Locate the cell with the specified text and output its (x, y) center coordinate. 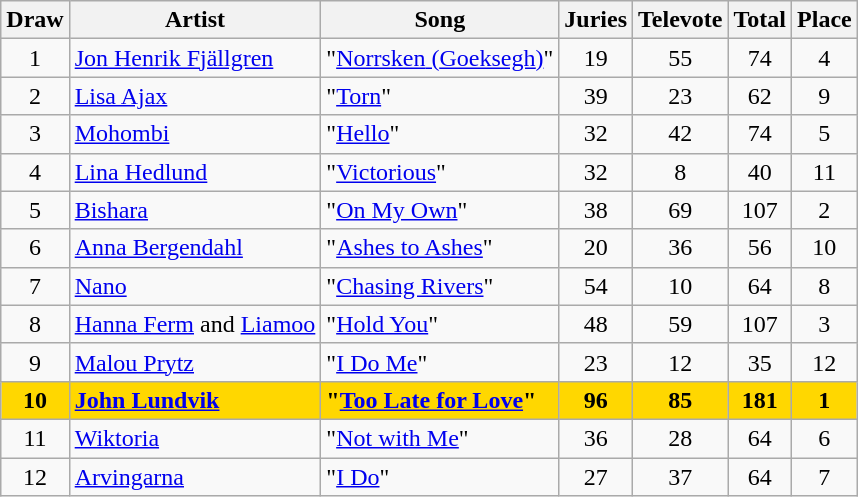
"Victorious" (440, 172)
96 (596, 400)
"Norrsken (Goeksegh)" (440, 58)
54 (596, 286)
85 (680, 400)
Arvingarna (195, 477)
Lina Hedlund (195, 172)
Wiktoria (195, 438)
48 (596, 324)
Anna Bergendahl (195, 248)
69 (680, 210)
20 (596, 248)
"I Do Me" (440, 362)
Bishara (195, 210)
"Hold You" (440, 324)
"Ashes to Ashes" (440, 248)
Mohombi (195, 134)
37 (680, 477)
28 (680, 438)
59 (680, 324)
Malou Prytz (195, 362)
Song (440, 20)
Place (825, 20)
Draw (35, 20)
27 (596, 477)
"On My Own" (440, 210)
55 (680, 58)
40 (760, 172)
John Lundvik (195, 400)
42 (680, 134)
Hanna Ferm and Liamoo (195, 324)
181 (760, 400)
Jon Henrik Fjällgren (195, 58)
38 (596, 210)
"Hello" (440, 134)
Artist (195, 20)
"Too Late for Love" (440, 400)
35 (760, 362)
Lisa Ajax (195, 96)
"Torn" (440, 96)
Nano (195, 286)
"Chasing Rivers" (440, 286)
62 (760, 96)
Total (760, 20)
"Not with Me" (440, 438)
Juries (596, 20)
"I Do" (440, 477)
39 (596, 96)
56 (760, 248)
19 (596, 58)
Televote (680, 20)
